Scan for the cell matching the given text and deliver its [X, Y] coordinate at center. 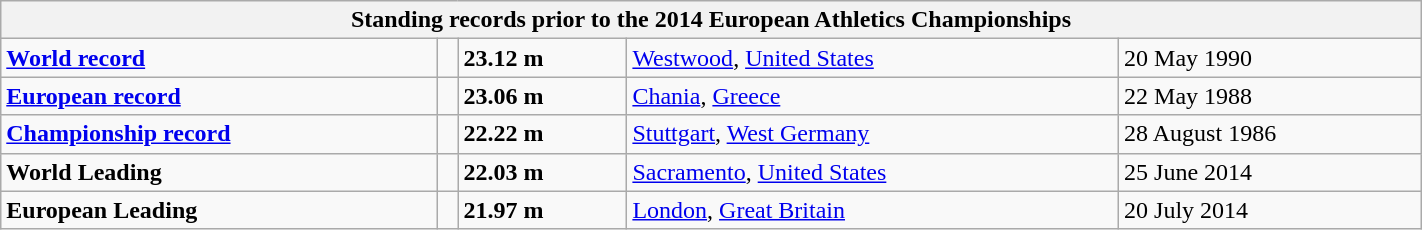
20 July 2014 [1270, 210]
World record [220, 58]
Standing records prior to the 2014 European Athletics Championships [711, 20]
London, Great Britain [873, 210]
28 August 1986 [1270, 134]
Stuttgart, West Germany [873, 134]
22.03 m [542, 172]
European record [220, 96]
22 May 1988 [1270, 96]
European Leading [220, 210]
Chania, Greece [873, 96]
20 May 1990 [1270, 58]
23.12 m [542, 58]
Westwood, United States [873, 58]
21.97 m [542, 210]
Sacramento, United States [873, 172]
25 June 2014 [1270, 172]
22.22 m [542, 134]
Championship record [220, 134]
23.06 m [542, 96]
World Leading [220, 172]
